From the cell containing the given text, extract its center point as (x, y) coordinate. 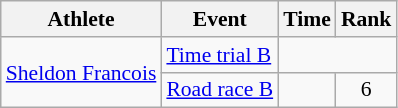
Road race B (220, 90)
Sheldon Francois (82, 72)
Event (220, 19)
Athlete (82, 19)
Rank (366, 19)
6 (366, 90)
Time trial B (220, 55)
Time (307, 19)
